Capture the cell that displays the provided text and extract its [X, Y] central coordinate. 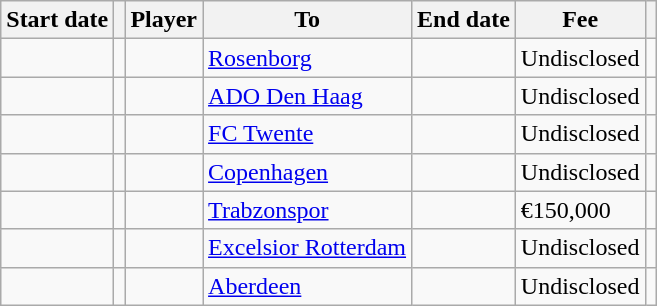
Rosenborg [308, 58]
Fee [580, 20]
Start date [58, 20]
ADO Den Haag [308, 96]
To [308, 20]
End date [464, 20]
€150,000 [580, 210]
Excelsior Rotterdam [308, 248]
Player [164, 20]
Copenhagen [308, 172]
Trabzonspor [308, 210]
Aberdeen [308, 286]
FC Twente [308, 134]
